Pinpoint the cell where the given text exists, returning its (x, y) midpoint coordinate. 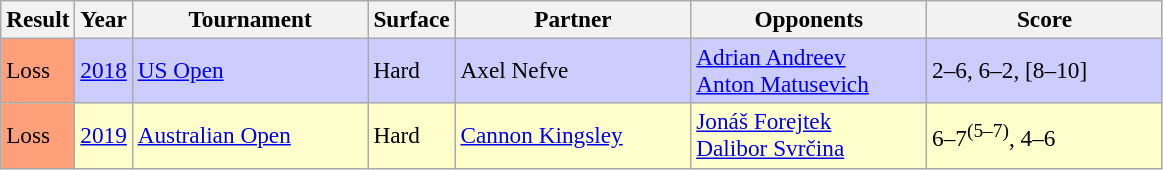
Australian Open (250, 136)
Cannon Kingsley (573, 136)
Tournament (250, 19)
Adrian Andreev Anton Matusevich (809, 70)
Opponents (809, 19)
Partner (573, 19)
2018 (104, 70)
Result (38, 19)
2019 (104, 136)
6–7(5–7), 4–6 (1045, 136)
Score (1045, 19)
US Open (250, 70)
Year (104, 19)
2–6, 6–2, [8–10] (1045, 70)
Jonáš Forejtek Dalibor Svrčina (809, 136)
Surface (412, 19)
Axel Nefve (573, 70)
